Pinpoint the cell where the given text exists, returning its [x, y] midpoint coordinate. 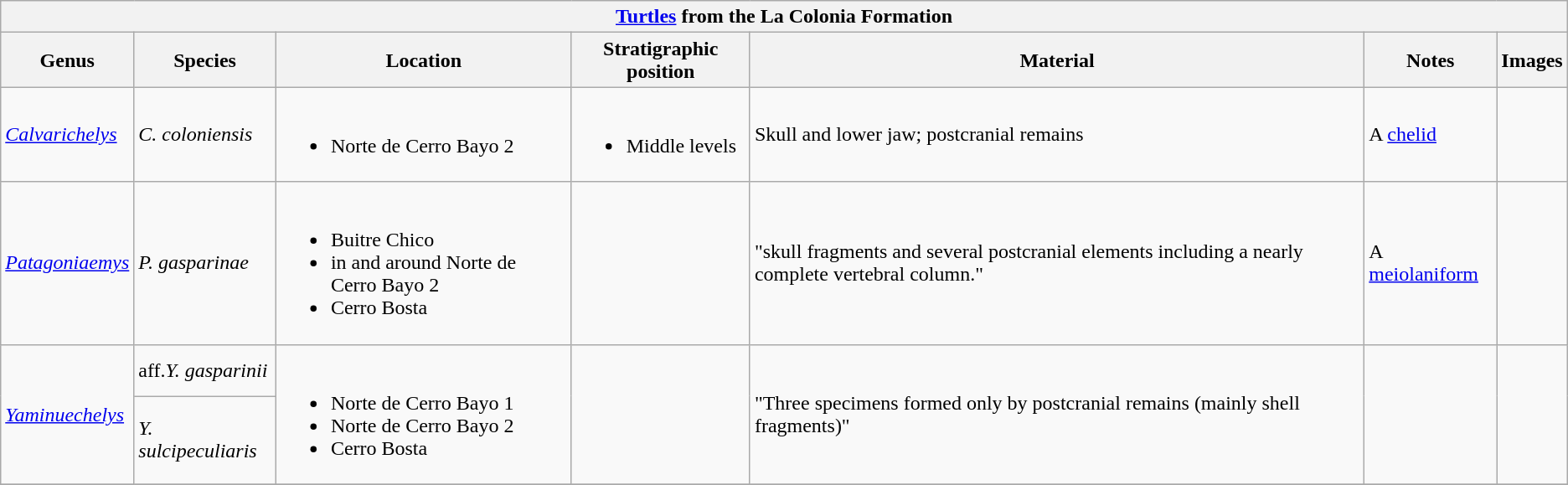
Stratigraphic position [660, 60]
Turtles from the La Colonia Formation [784, 17]
Yaminuechelys [67, 414]
Location [424, 60]
P. gasparinae [205, 263]
"Three specimens formed only by postcranial remains (mainly shell fragments)" [1057, 414]
A meiolaniform [1431, 263]
Middle levels [660, 134]
Norte de Cerro Bayo 2 [424, 134]
"skull fragments and several postcranial elements including a nearly complete vertebral column." [1057, 263]
Calvarichelys [67, 134]
Skull and lower jaw; postcranial remains [1057, 134]
Species [205, 60]
Norte de Cerro Bayo 1Norte de Cerro Bayo 2Cerro Bosta [424, 414]
C. coloniensis [205, 134]
Y. sulcipeculiaris [205, 441]
aff.Y. gasparinii [205, 370]
Material [1057, 60]
Notes [1431, 60]
Images [1532, 60]
Buitre Chicoin and around Norte de Cerro Bayo 2Cerro Bosta [424, 263]
Genus [67, 60]
A chelid [1431, 134]
Patagoniaemys [67, 263]
